Return [X, Y] of the center of cell containing provided text 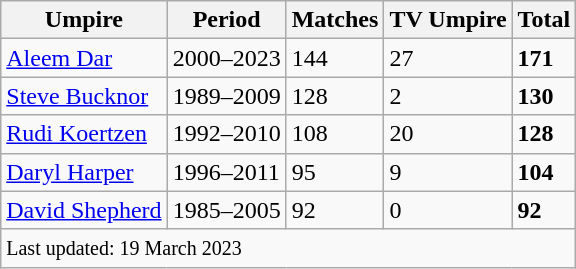
Matches [335, 20]
Steve Bucknor [84, 96]
108 [335, 134]
20 [448, 134]
David Shepherd [84, 210]
1996–2011 [226, 172]
1992–2010 [226, 134]
Daryl Harper [84, 172]
Period [226, 20]
1989–2009 [226, 96]
Rudi Koertzen [84, 134]
Total [544, 20]
9 [448, 172]
0 [448, 210]
1985–2005 [226, 210]
27 [448, 58]
TV Umpire [448, 20]
130 [544, 96]
Umpire [84, 20]
171 [544, 58]
2000–2023 [226, 58]
95 [335, 172]
Aleem Dar [84, 58]
144 [335, 58]
104 [544, 172]
Last updated: 19 March 2023 [288, 248]
2 [448, 96]
